Provide the (X, Y) coordinate of the cell's center where the given text is located.  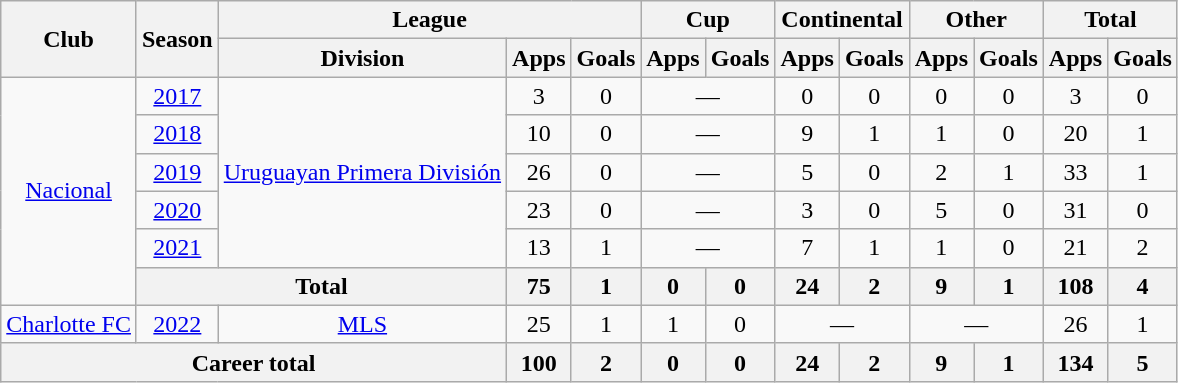
Cup (708, 20)
2017 (177, 96)
MLS (362, 324)
Division (362, 58)
Club (69, 39)
20 (1075, 134)
108 (1075, 286)
25 (539, 324)
7 (807, 248)
Nacional (69, 191)
31 (1075, 210)
75 (539, 286)
13 (539, 248)
2021 (177, 248)
2018 (177, 134)
134 (1075, 362)
Continental (842, 20)
33 (1075, 172)
2022 (177, 324)
4 (1143, 286)
100 (539, 362)
Charlotte FC (69, 324)
2020 (177, 210)
Other (976, 20)
Career total (254, 362)
23 (539, 210)
2019 (177, 172)
21 (1075, 248)
Season (177, 39)
Uruguayan Primera División (362, 172)
10 (539, 134)
League (430, 20)
